From the cell containing the given text, extract its center point as [X, Y] coordinate. 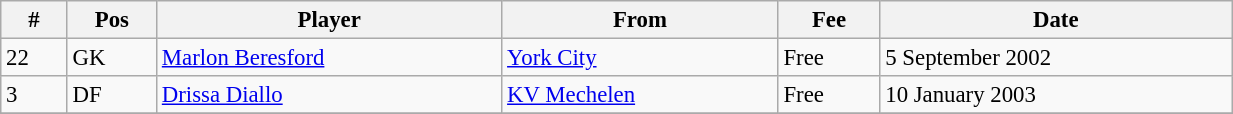
5 September 2002 [1056, 58]
Drissa Diallo [330, 95]
# [34, 20]
22 [34, 58]
DF [112, 95]
KV Mechelen [640, 95]
Fee [829, 20]
From [640, 20]
Player [330, 20]
Pos [112, 20]
3 [34, 95]
Date [1056, 20]
10 January 2003 [1056, 95]
GK [112, 58]
York City [640, 58]
Marlon Beresford [330, 58]
